Return [x, y] of the center of cell containing provided text 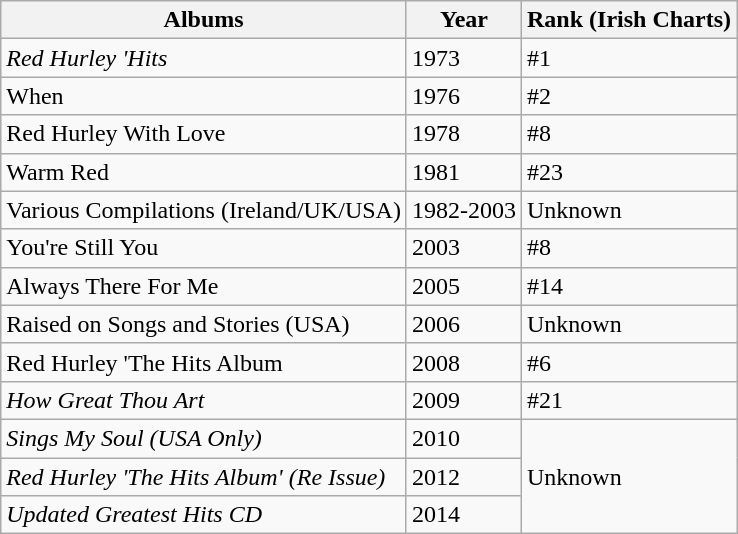
2008 [464, 362]
Rank (Irish Charts) [628, 20]
Red Hurley 'The Hits Album [204, 362]
Always There For Me [204, 286]
2012 [464, 477]
2014 [464, 515]
2009 [464, 400]
Year [464, 20]
#23 [628, 172]
Red Hurley With Love [204, 134]
#21 [628, 400]
1973 [464, 58]
2003 [464, 248]
You're Still You [204, 248]
1976 [464, 96]
#6 [628, 362]
2010 [464, 438]
1982-2003 [464, 210]
Sings My Soul (USA Only) [204, 438]
Warm Red [204, 172]
Raised on Songs and Stories (USA) [204, 324]
1978 [464, 134]
Updated Greatest Hits CD [204, 515]
Albums [204, 20]
#14 [628, 286]
Red Hurley 'Hits [204, 58]
Red Hurley 'The Hits Album' (Re Issue) [204, 477]
#2 [628, 96]
2006 [464, 324]
How Great Thou Art [204, 400]
#1 [628, 58]
2005 [464, 286]
Various Compilations (Ireland/UK/USA) [204, 210]
1981 [464, 172]
When [204, 96]
